Extract the (X, Y) coordinate from the center of the cell holding the provided text.  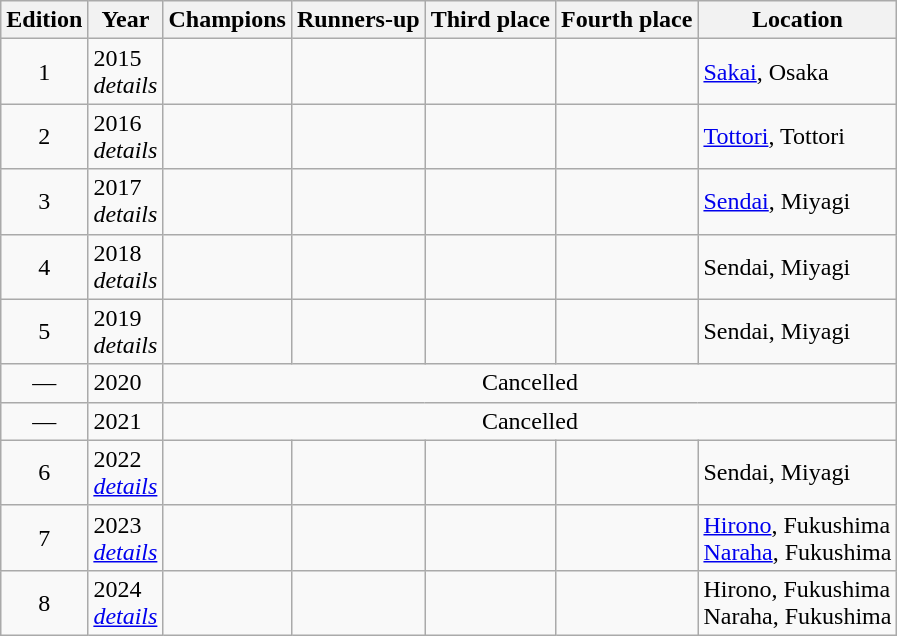
2019 details (126, 332)
Tottori, Tottori (798, 136)
Edition (44, 20)
2022 details (126, 472)
2015 details (126, 72)
2016 details (126, 136)
Champions (227, 20)
2017 details (126, 202)
5 (44, 332)
3 (44, 202)
Third place (490, 20)
2018 details (126, 266)
2023 details (126, 538)
2 (44, 136)
Location (798, 20)
8 (44, 602)
Runners-up (358, 20)
Year (126, 20)
2020 (126, 383)
2024 details (126, 602)
1 (44, 72)
6 (44, 472)
Sakai, Osaka (798, 72)
2021 (126, 421)
Fourth place (627, 20)
7 (44, 538)
4 (44, 266)
